For the text-containing cell, return its midpoint in [X, Y] coordinate format. 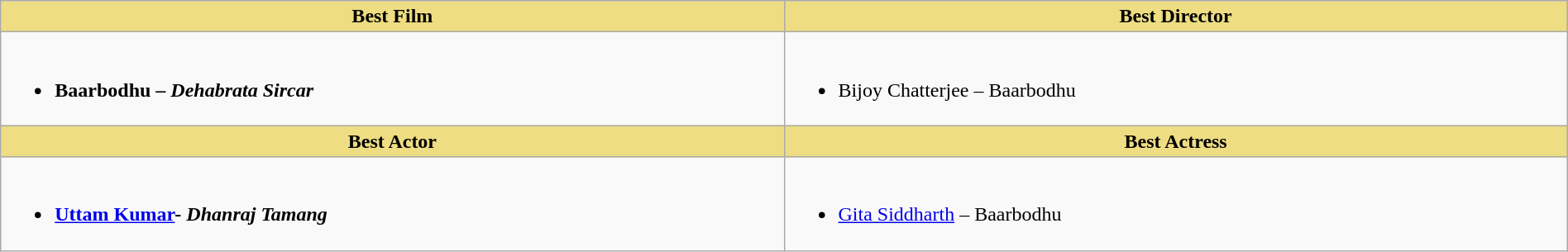
Baarbodhu – Dehabrata Sircar [392, 79]
Best Actress [1176, 141]
Best Film [392, 17]
Bijoy Chatterjee – Baarbodhu [1176, 79]
Best Director [1176, 17]
Best Actor [392, 141]
Gita Siddharth – Baarbodhu [1176, 203]
Uttam Kumar- Dhanraj Tamang [392, 203]
